Find where the given text appears and provide that cell's center as [x, y] coordinate. 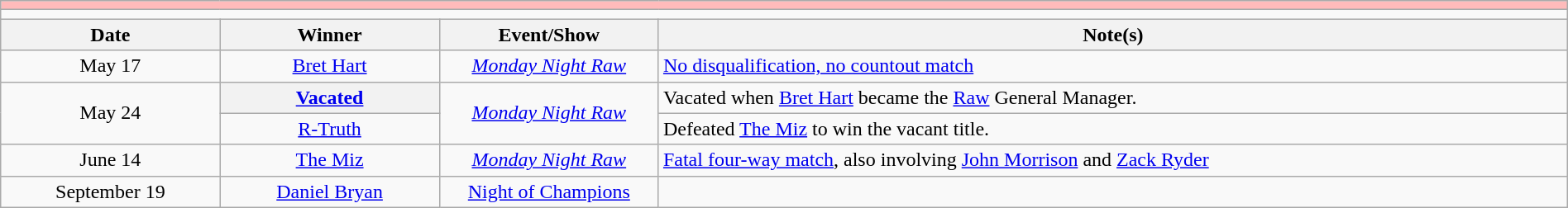
Event/Show [549, 35]
Defeated The Miz to win the vacant title. [1113, 129]
Vacated [329, 97]
Bret Hart [329, 66]
Night of Champions [549, 191]
Fatal four-way match, also involving John Morrison and Zack Ryder [1113, 160]
R-Truth [329, 129]
June 14 [111, 160]
The Miz [329, 160]
Daniel Bryan [329, 191]
May 17 [111, 66]
Winner [329, 35]
May 24 [111, 113]
Note(s) [1113, 35]
September 19 [111, 191]
Date [111, 35]
Vacated when Bret Hart became the Raw General Manager. [1113, 97]
No disqualification, no countout match [1113, 66]
